Identify which cell holds the provided text, then report its [X, Y] central coordinate. 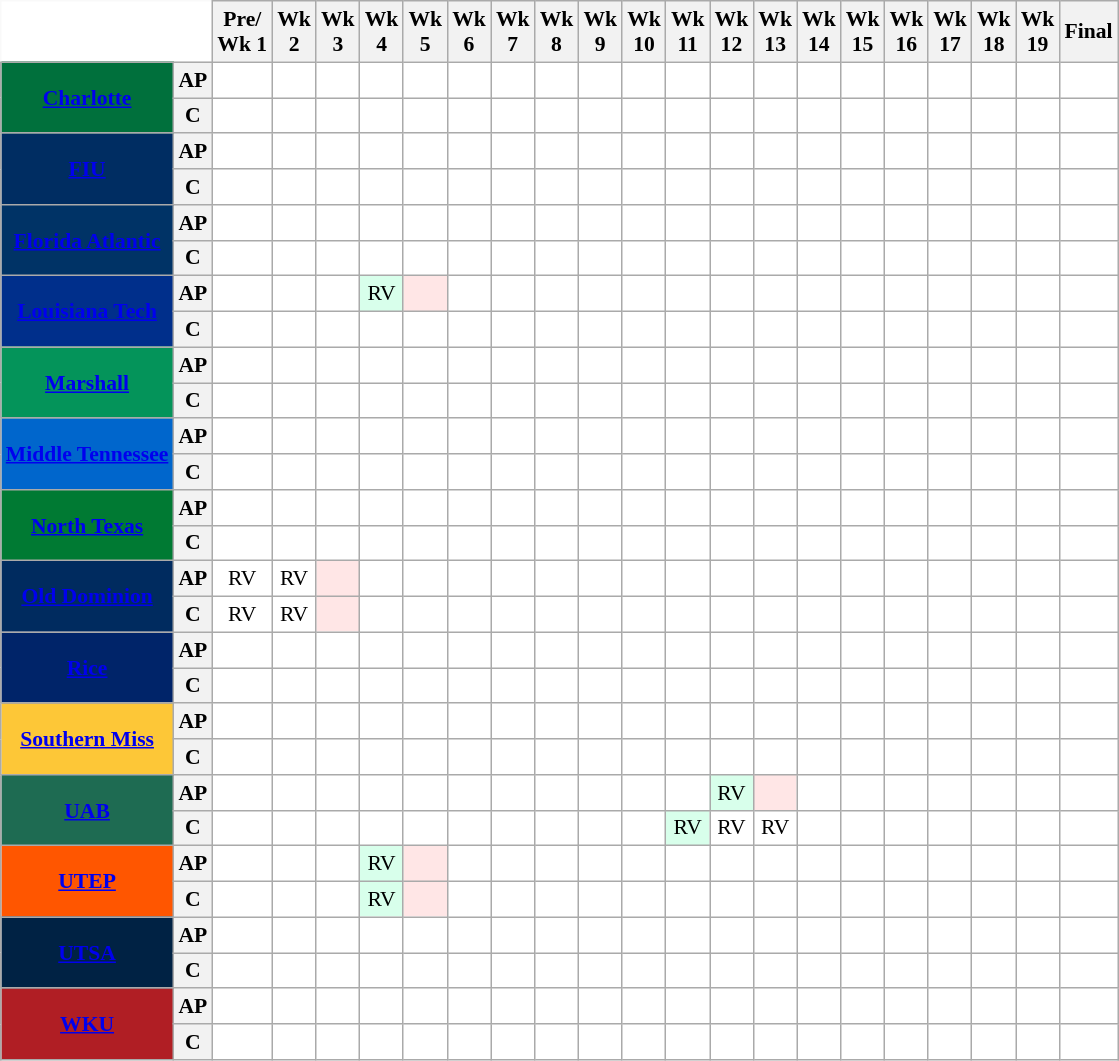
Wk15 [863, 32]
Louisiana Tech [88, 312]
WKU [88, 1024]
Wk11 [688, 32]
Wk2 [294, 32]
Florida Atlantic [88, 240]
Wk9 [600, 32]
Wk17 [950, 32]
Southern Miss [88, 740]
Rice [88, 668]
Wk3 [338, 32]
Wk7 [513, 32]
UTSA [88, 952]
Wk4 [382, 32]
UAB [88, 810]
Wk14 [819, 32]
UTEP [88, 882]
Wk13 [775, 32]
Wk10 [644, 32]
FIU [88, 170]
Wk6 [469, 32]
Middle Tennessee [88, 454]
Pre/Wk 1 [242, 32]
Old Dominion [88, 596]
Charlotte [88, 98]
Wk8 [557, 32]
Final [1088, 32]
Wk18 [994, 32]
Wk12 [732, 32]
Marshall [88, 382]
North Texas [88, 526]
Wk19 [1038, 32]
Wk16 [906, 32]
Wk5 [425, 32]
